Provide the (X, Y) coordinate of the cell's center where the given text is located.  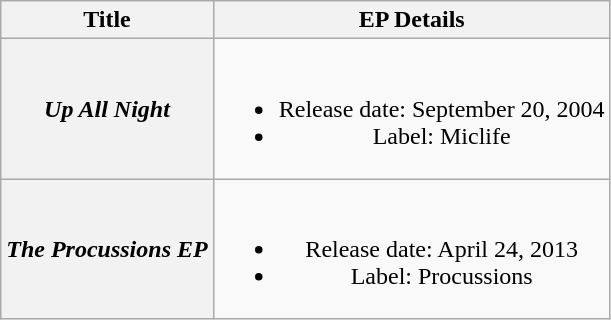
Release date: April 24, 2013Label: Procussions (412, 249)
EP Details (412, 20)
Title (107, 20)
Release date: September 20, 2004Label: Miclife (412, 109)
The Procussions EP (107, 249)
Up All Night (107, 109)
